For the text-containing cell, return its midpoint in (X, Y) coordinate format. 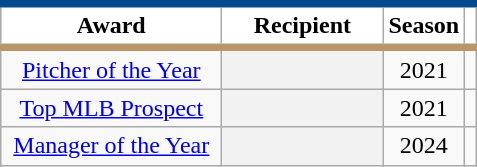
Award (112, 26)
Manager of the Year (112, 146)
Season (424, 26)
Top MLB Prospect (112, 108)
2024 (424, 146)
Recipient (302, 26)
Pitcher of the Year (112, 68)
